Detect which cell encompasses the target text, then output its (x, y) center coordinate. 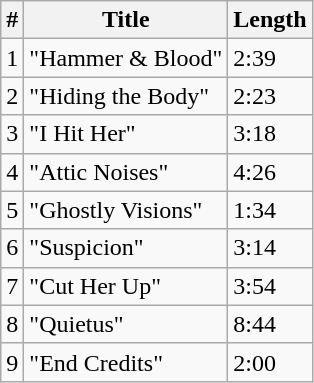
8:44 (270, 324)
5 (12, 210)
3:18 (270, 134)
4 (12, 172)
9 (12, 362)
1 (12, 58)
3:54 (270, 286)
6 (12, 248)
3 (12, 134)
2:23 (270, 96)
"Cut Her Up" (126, 286)
2 (12, 96)
"Quietus" (126, 324)
2:39 (270, 58)
"End Credits" (126, 362)
"Ghostly Visions" (126, 210)
2:00 (270, 362)
8 (12, 324)
"Hammer & Blood" (126, 58)
1:34 (270, 210)
Title (126, 20)
"Hiding the Body" (126, 96)
"Attic Noises" (126, 172)
"Suspicion" (126, 248)
Length (270, 20)
7 (12, 286)
3:14 (270, 248)
4:26 (270, 172)
"I Hit Her" (126, 134)
# (12, 20)
